Detect which cell encompasses the target text, then output its [x, y] center coordinate. 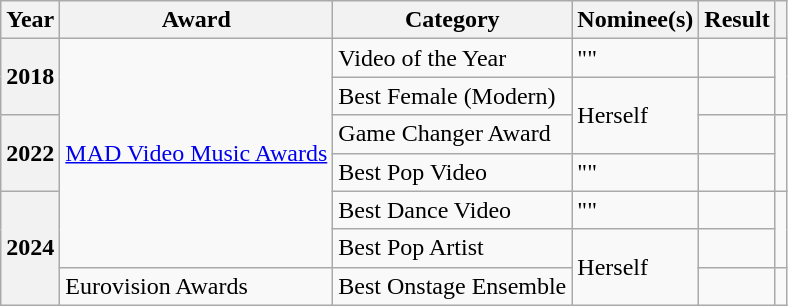
Category [452, 20]
Video of the Year [452, 58]
Result [737, 20]
Nominee(s) [636, 20]
Award [196, 20]
Best Pop Artist [452, 248]
Year [30, 20]
Best Onstage Ensemble [452, 286]
2024 [30, 248]
MAD Video Music Awards [196, 153]
2022 [30, 153]
Best Dance Video [452, 210]
2018 [30, 77]
Best Female (Modern) [452, 96]
Game Changer Award [452, 134]
Eurovision Awards [196, 286]
Best Pop Video [452, 172]
